Locate the cell with the specified text and output its (x, y) center coordinate. 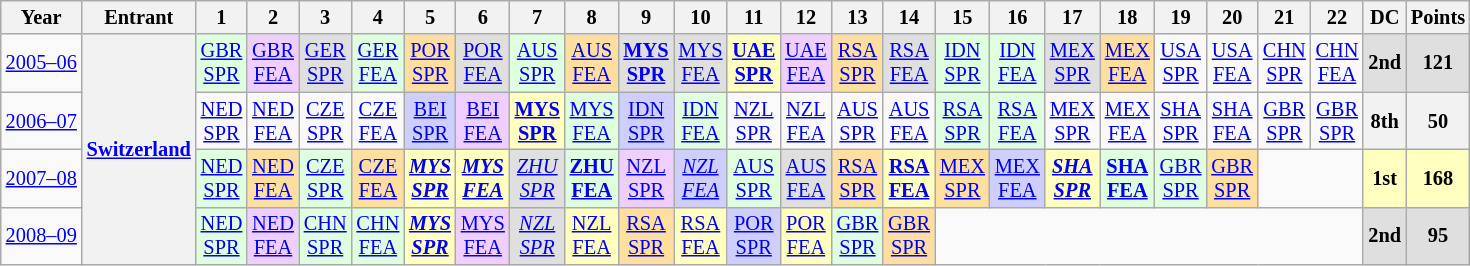
GBRFEA (273, 63)
22 (1338, 17)
1 (222, 17)
10 (701, 17)
13 (858, 17)
168 (1438, 178)
ZHUFEA (592, 178)
Year (42, 17)
USAFEA (1232, 63)
121 (1438, 63)
GERSPR (326, 63)
15 (962, 17)
7 (538, 17)
3 (326, 17)
8 (592, 17)
11 (754, 17)
DC (1384, 17)
BEIFEA (483, 121)
2005–06 (42, 63)
8th (1384, 121)
Switzerland (139, 150)
17 (1072, 17)
19 (1181, 17)
9 (646, 17)
2006–07 (42, 121)
2008–09 (42, 236)
16 (1018, 17)
UAESPR (754, 63)
12 (806, 17)
GERFEA (378, 63)
18 (1128, 17)
2 (273, 17)
ZHUSPR (538, 178)
14 (909, 17)
5 (430, 17)
USASPR (1181, 63)
20 (1232, 17)
4 (378, 17)
6 (483, 17)
95 (1438, 236)
Points (1438, 17)
2007–08 (42, 178)
UAEFEA (806, 63)
50 (1438, 121)
21 (1284, 17)
BEISPR (430, 121)
Entrant (139, 17)
1st (1384, 178)
